For the text-containing cell, return its midpoint in [x, y] coordinate format. 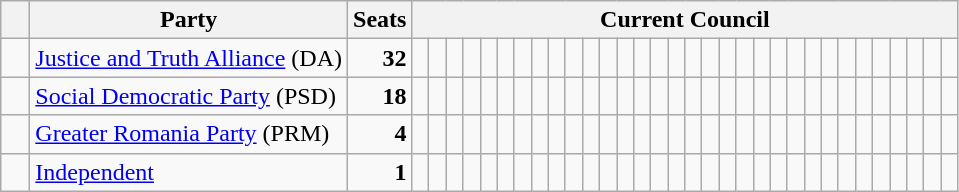
1 [380, 172]
Social Democratic Party (PSD) [189, 96]
Seats [380, 20]
4 [380, 134]
Current Council [685, 20]
Justice and Truth Alliance (DA) [189, 58]
32 [380, 58]
Party [189, 20]
Independent [189, 172]
Greater Romania Party (PRM) [189, 134]
18 [380, 96]
